Identify which cell holds the provided text, then report its (x, y) central coordinate. 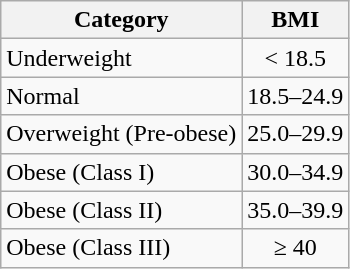
BMI (296, 20)
Overweight (Pre-obese) (122, 134)
< 18.5 (296, 58)
Normal (122, 96)
≥ 40 (296, 248)
Obese (Class II) (122, 210)
Obese (Class III) (122, 248)
25.0–29.9 (296, 134)
Category (122, 20)
18.5–24.9 (296, 96)
30.0–34.9 (296, 172)
35.0–39.9 (296, 210)
Obese (Class I) (122, 172)
Underweight (122, 58)
